Determine the (x, y) coordinate at the center of the cell enclosing the given text.  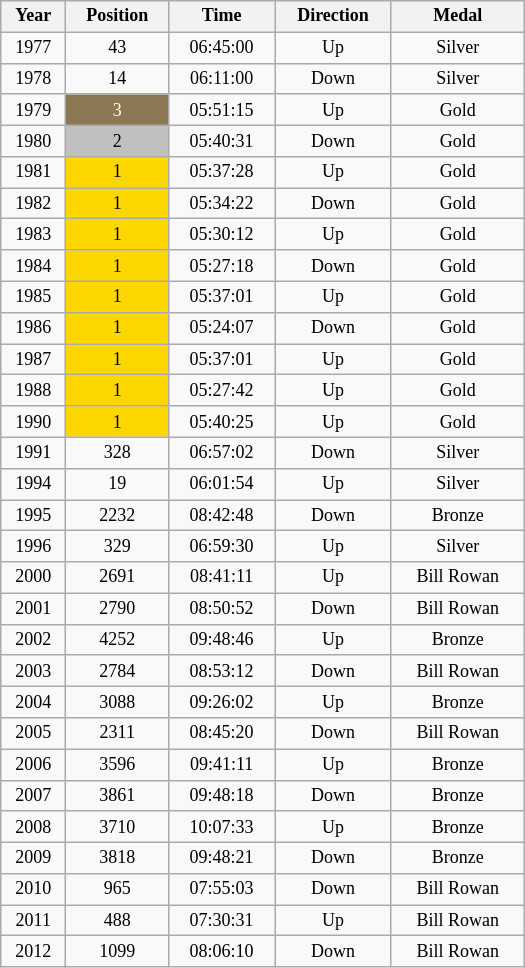
1996 (34, 546)
1099 (118, 952)
965 (118, 890)
1988 (34, 390)
09:48:18 (222, 796)
05:30:12 (222, 234)
10:07:33 (222, 826)
Direction (332, 16)
328 (118, 452)
1983 (34, 234)
1979 (34, 110)
329 (118, 546)
05:40:31 (222, 140)
05:37:28 (222, 172)
06:01:54 (222, 484)
3861 (118, 796)
07:55:03 (222, 890)
1978 (34, 78)
1980 (34, 140)
1985 (34, 296)
2006 (34, 764)
1995 (34, 516)
2 (118, 140)
2010 (34, 890)
14 (118, 78)
08:45:20 (222, 734)
05:27:42 (222, 390)
06:11:00 (222, 78)
05:27:18 (222, 266)
06:45:00 (222, 48)
05:51:15 (222, 110)
1987 (34, 360)
2009 (34, 858)
09:41:11 (222, 764)
08:06:10 (222, 952)
1984 (34, 266)
43 (118, 48)
2691 (118, 578)
2011 (34, 920)
Position (118, 16)
2784 (118, 670)
19 (118, 484)
2311 (118, 734)
08:50:52 (222, 608)
2003 (34, 670)
Time (222, 16)
06:59:30 (222, 546)
2008 (34, 826)
2012 (34, 952)
2000 (34, 578)
1986 (34, 328)
06:57:02 (222, 452)
2007 (34, 796)
08:42:48 (222, 516)
1982 (34, 204)
08:41:11 (222, 578)
07:30:31 (222, 920)
05:40:25 (222, 422)
2005 (34, 734)
08:53:12 (222, 670)
2232 (118, 516)
2001 (34, 608)
09:48:21 (222, 858)
Year (34, 16)
488 (118, 920)
2004 (34, 702)
05:34:22 (222, 204)
3 (118, 110)
09:48:46 (222, 640)
3088 (118, 702)
3596 (118, 764)
05:24:07 (222, 328)
1981 (34, 172)
Medal (458, 16)
3710 (118, 826)
1994 (34, 484)
2002 (34, 640)
1990 (34, 422)
2790 (118, 608)
1977 (34, 48)
09:26:02 (222, 702)
4252 (118, 640)
1991 (34, 452)
3818 (118, 858)
